Scan for the cell matching the given text and deliver its (x, y) coordinate at center. 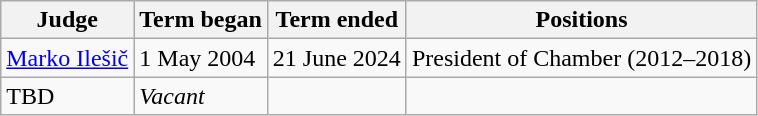
Term began (201, 20)
Positions (581, 20)
Judge (68, 20)
Marko Ilešič (68, 58)
TBD (68, 96)
Term ended (336, 20)
1 May 2004 (201, 58)
Vacant (201, 96)
President of Chamber (2012–2018) (581, 58)
21 June 2024 (336, 58)
